Search for the cell housing the specified text and yield its [X, Y] center coordinate. 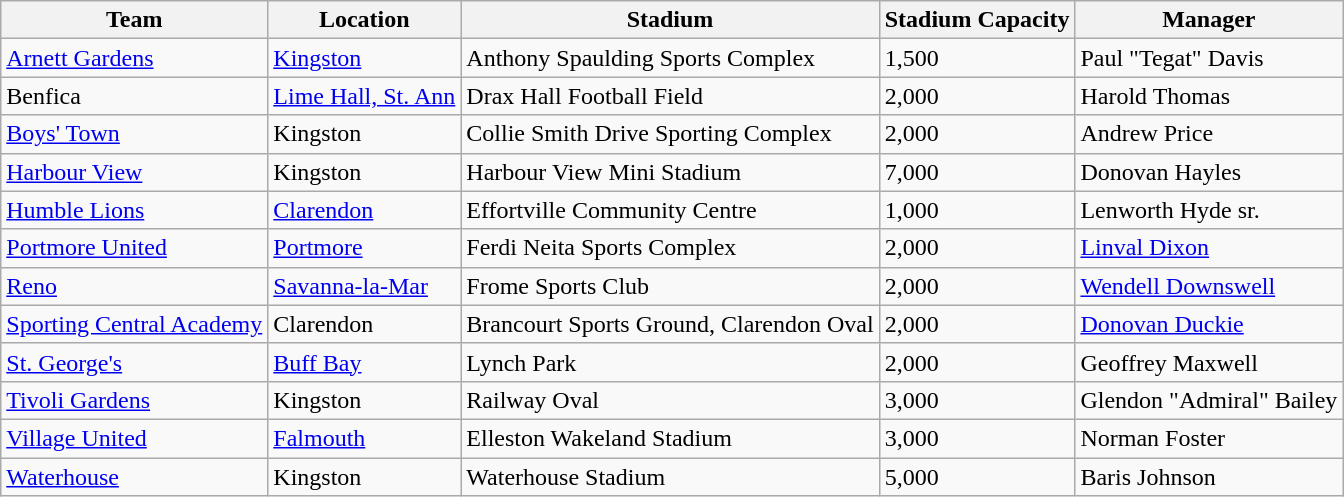
Manager [1209, 20]
Anthony Spaulding Sports Complex [670, 58]
Waterhouse Stadium [670, 477]
Harbour View [134, 172]
Baris Johnson [1209, 477]
Elleston Wakeland Stadium [670, 438]
Buff Bay [364, 362]
Waterhouse [134, 477]
Glendon "Admiral" Bailey [1209, 400]
Arnett Gardens [134, 58]
Humble Lions [134, 210]
1,500 [977, 58]
Harbour View Mini Stadium [670, 172]
Stadium [670, 20]
Ferdi Neita Sports Complex [670, 248]
Paul "Tegat" Davis [1209, 58]
Lenworth Hyde sr. [1209, 210]
St. George's [134, 362]
Railway Oval [670, 400]
7,000 [977, 172]
Reno [134, 286]
Harold Thomas [1209, 96]
Team [134, 20]
Stadium Capacity [977, 20]
Brancourt Sports Ground, Clarendon Oval [670, 324]
Lynch Park [670, 362]
Location [364, 20]
Sporting Central Academy [134, 324]
Effortville Community Centre [670, 210]
Wendell Downswell [1209, 286]
Frome Sports Club [670, 286]
Falmouth [364, 438]
1,000 [977, 210]
Portmore United [134, 248]
Drax Hall Football Field [670, 96]
Benfica [134, 96]
Collie Smith Drive Sporting Complex [670, 134]
Boys' Town [134, 134]
Norman Foster [1209, 438]
Tivoli Gardens [134, 400]
Andrew Price [1209, 134]
Linval Dixon [1209, 248]
Donovan Hayles [1209, 172]
Portmore [364, 248]
Savanna-la-Mar [364, 286]
Geoffrey Maxwell [1209, 362]
Lime Hall, St. Ann [364, 96]
Donovan Duckie [1209, 324]
5,000 [977, 477]
Village United [134, 438]
